Output the [x, y] coordinate of the center of the cell containing the given text.  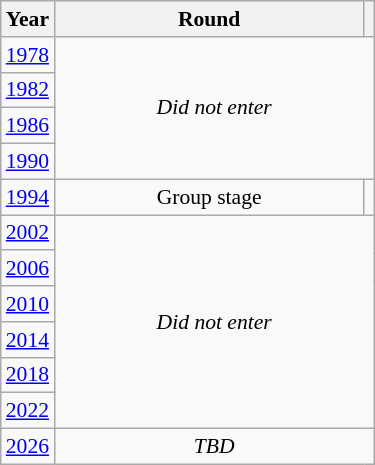
Group stage [209, 197]
1978 [28, 55]
1990 [28, 162]
1994 [28, 197]
2006 [28, 269]
2002 [28, 233]
1982 [28, 90]
Year [28, 19]
2022 [28, 411]
2010 [28, 304]
2014 [28, 340]
2026 [28, 447]
TBD [214, 447]
2018 [28, 375]
1986 [28, 126]
Round [209, 19]
